Capture the cell that displays the provided text and extract its [x, y] central coordinate. 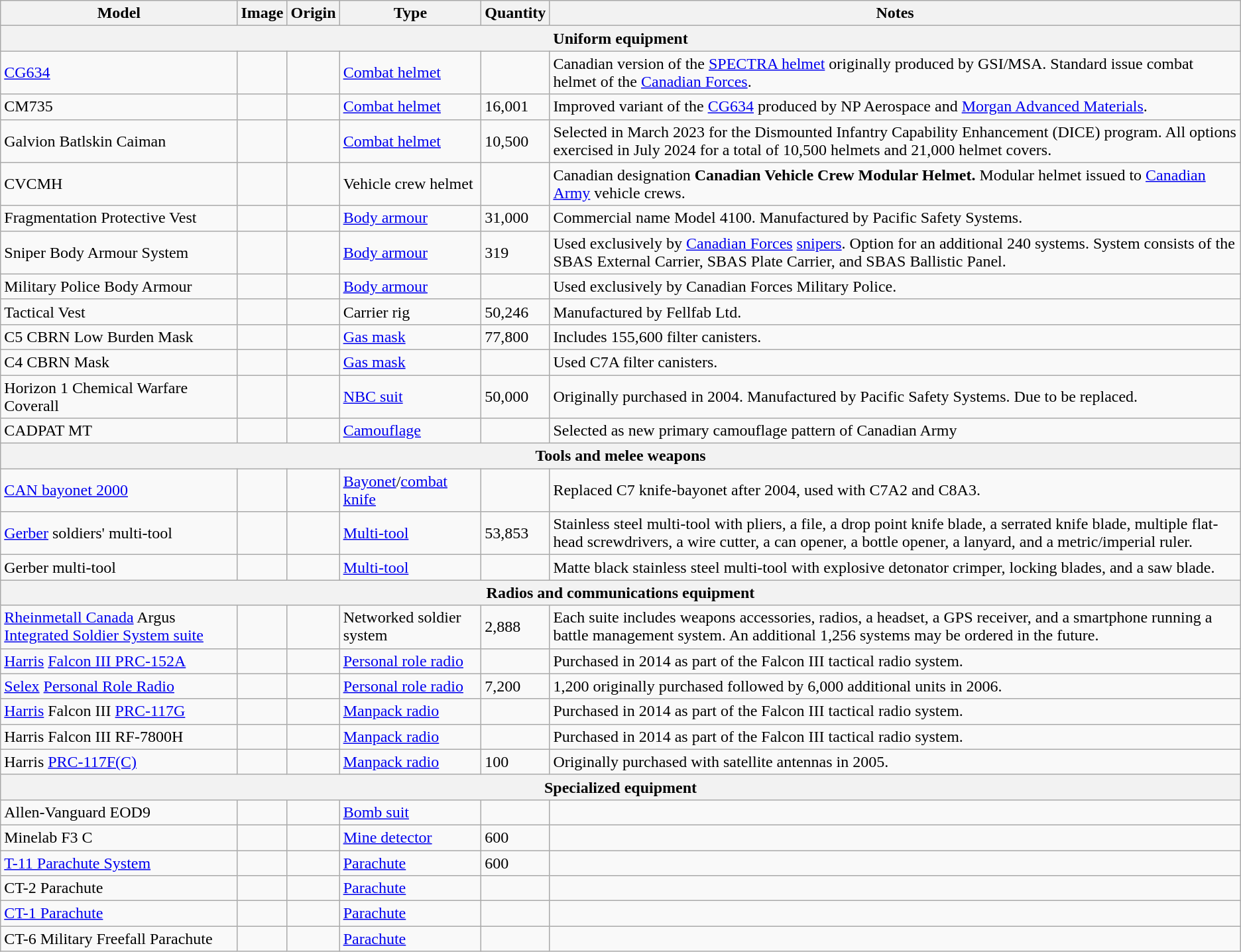
Bomb suit [410, 812]
Commercial name Model 4100. Manufactured by Pacific Safety Systems. [895, 218]
2,888 [516, 627]
Canadian designation Canadian Vehicle Crew Modular Helmet. Modular helmet issued to Canadian Army vehicle crews. [895, 184]
Used C7A filter canisters. [895, 362]
Replaced C7 knife-bayonet after 2004, used with C7A2 and C8A3. [895, 491]
Networked soldier system [410, 627]
C5 CBRN Low Burden Mask [119, 337]
Uniform equipment [620, 38]
Matte black stainless steel multi-tool with explosive detonator crimper, locking blades, and a saw blade. [895, 567]
Camouflage [410, 431]
Vehicle crew helmet [410, 184]
Selex Personal Role Radio [119, 686]
Includes 155,600 filter canisters. [895, 337]
Model [119, 13]
Originally purchased in 2004. Manufactured by Pacific Safety Systems. Due to be replaced. [895, 396]
CM735 [119, 107]
Origin [313, 13]
Tools and melee weapons [620, 456]
31,000 [516, 218]
100 [516, 762]
T-11 Parachute System [119, 863]
Sniper Body Armour System [119, 252]
Notes [895, 13]
Gerber multi-tool [119, 567]
C4 CBRN Mask [119, 362]
Mine detector [410, 837]
10,500 [516, 141]
Fragmentation Protective Vest [119, 218]
Tactical Vest [119, 312]
77,800 [516, 337]
Harris Falcon III RF-7800H [119, 737]
Harris PRC-117F(C) [119, 762]
Selected as new primary camouflage pattern of Canadian Army [895, 431]
Canadian version of the SPECTRA helmet originally produced by GSI/MSA. Standard issue combat helmet of the Canadian Forces. [895, 73]
Originally purchased with satellite antennas in 2005. [895, 762]
CAN bayonet 2000 [119, 491]
Military Police Body Armour [119, 286]
319 [516, 252]
7,200 [516, 686]
50,000 [516, 396]
16,001 [516, 107]
Quantity [516, 13]
Type [410, 13]
Harris Falcon III PRC-117G [119, 711]
CG634 [119, 73]
Harris Falcon III PRC-152A [119, 661]
Minelab F3 C [119, 837]
Image [263, 13]
CT-2 Parachute [119, 888]
Improved variant of the CG634 produced by NP Aerospace and Morgan Advanced Materials. [895, 107]
CT-1 Parachute [119, 914]
Bayonet/combat knife [410, 491]
CT-6 Military Freefall Parachute [119, 939]
Rheinmetall Canada Argus Integrated Soldier System suite [119, 627]
Galvion Batlskin Caiman [119, 141]
Horizon 1 Chemical Warfare Coverall [119, 396]
Carrier rig [410, 312]
1,200 originally purchased followed by 6,000 additional units in 2006. [895, 686]
NBC suit [410, 396]
Gerber soldiers' multi-tool [119, 533]
50,246 [516, 312]
CVCMH [119, 184]
CADPAT MT [119, 431]
Radios and communications equipment [620, 593]
Specialized equipment [620, 787]
Allen-Vanguard EOD9 [119, 812]
53,853 [516, 533]
Manufactured by Fellfab Ltd. [895, 312]
Used exclusively by Canadian Forces Military Police. [895, 286]
